Extract the (x, y) coordinate from the center of the cell holding the provided text.  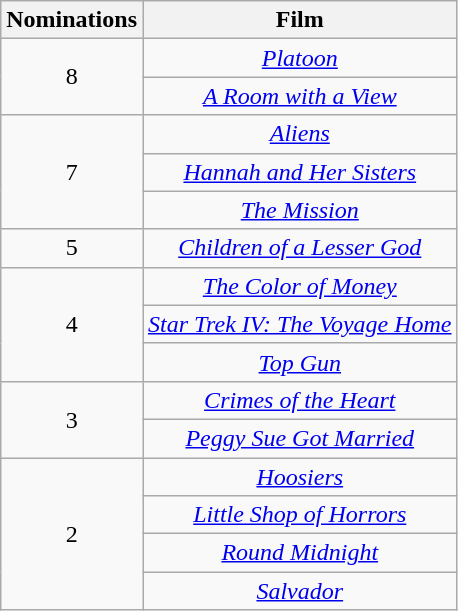
4 (72, 324)
The Color of Money (300, 286)
Star Trek IV: The Voyage Home (300, 324)
Children of a Lesser God (300, 248)
Film (300, 20)
2 (72, 534)
Aliens (300, 134)
Crimes of the Heart (300, 400)
5 (72, 248)
8 (72, 77)
7 (72, 172)
Nominations (72, 20)
Hoosiers (300, 477)
Hannah and Her Sisters (300, 172)
Top Gun (300, 362)
3 (72, 419)
The Mission (300, 210)
Salvador (300, 591)
Little Shop of Horrors (300, 515)
Round Midnight (300, 553)
Peggy Sue Got Married (300, 438)
A Room with a View (300, 96)
Platoon (300, 58)
